Capture the cell that displays the provided text and extract its [X, Y] central coordinate. 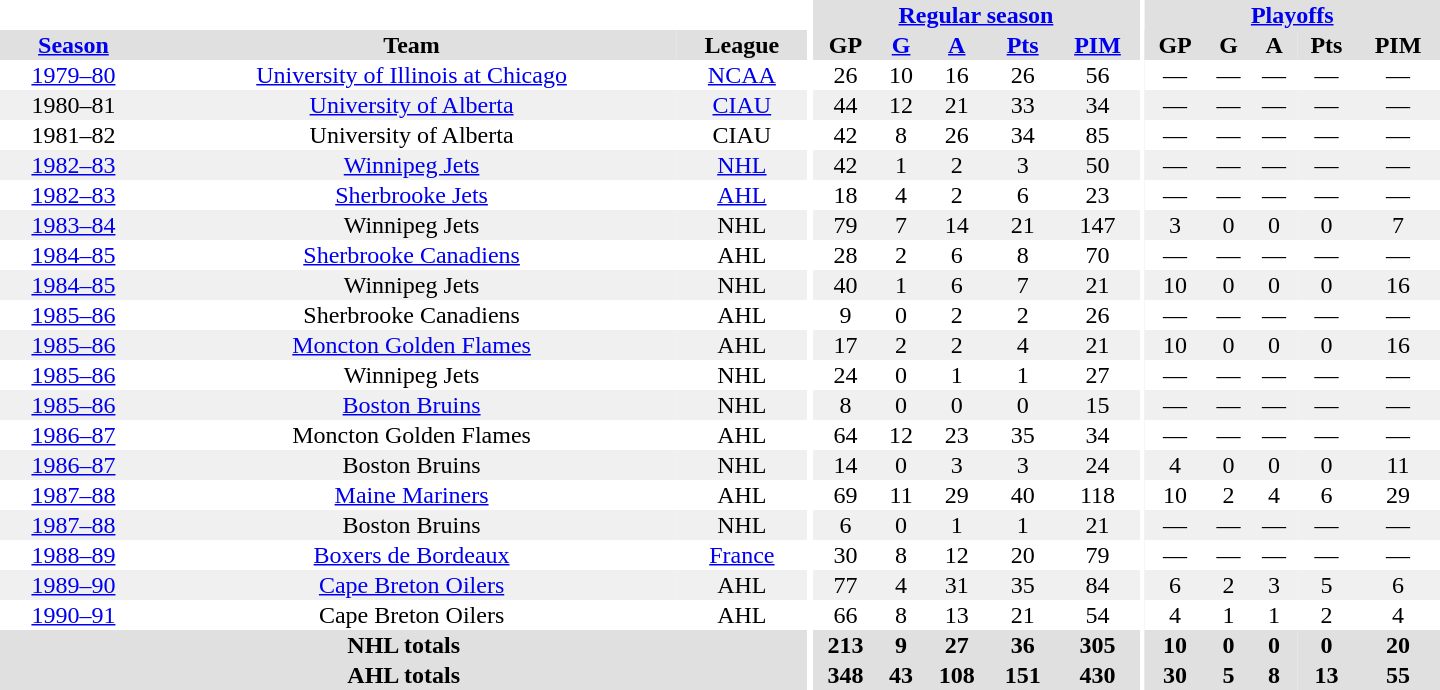
151 [1023, 675]
64 [845, 435]
54 [1098, 615]
1989–90 [74, 585]
1979–80 [74, 75]
1983–84 [74, 225]
430 [1098, 675]
56 [1098, 75]
84 [1098, 585]
31 [957, 585]
17 [845, 345]
36 [1023, 645]
43 [901, 675]
28 [845, 255]
85 [1098, 135]
France [742, 555]
69 [845, 495]
NCAA [742, 75]
147 [1098, 225]
AHL totals [404, 675]
Season [74, 45]
15 [1098, 405]
University of Illinois at Chicago [412, 75]
League [742, 45]
Regular season [976, 15]
1981–82 [74, 135]
77 [845, 585]
70 [1098, 255]
1988–89 [74, 555]
44 [845, 105]
18 [845, 195]
Team [412, 45]
Playoffs [1292, 15]
305 [1098, 645]
213 [845, 645]
Boxers de Bordeaux [412, 555]
Sherbrooke Jets [412, 195]
348 [845, 675]
1980–81 [74, 105]
108 [957, 675]
50 [1098, 165]
118 [1098, 495]
55 [1398, 675]
33 [1023, 105]
NHL totals [404, 645]
66 [845, 615]
1990–91 [74, 615]
Maine Mariners [412, 495]
